Detect which cell encompasses the target text, then output its [X, Y] center coordinate. 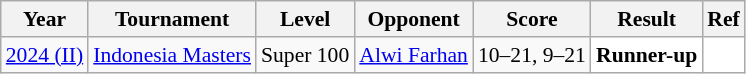
Score [532, 19]
Alwi Farhan [414, 55]
Tournament [172, 19]
2024 (II) [44, 55]
Opponent [414, 19]
Super 100 [305, 55]
Runner-up [646, 55]
Result [646, 19]
Level [305, 19]
10–21, 9–21 [532, 55]
Indonesia Masters [172, 55]
Ref [723, 19]
Year [44, 19]
